Return [x, y] of the center of cell containing provided text 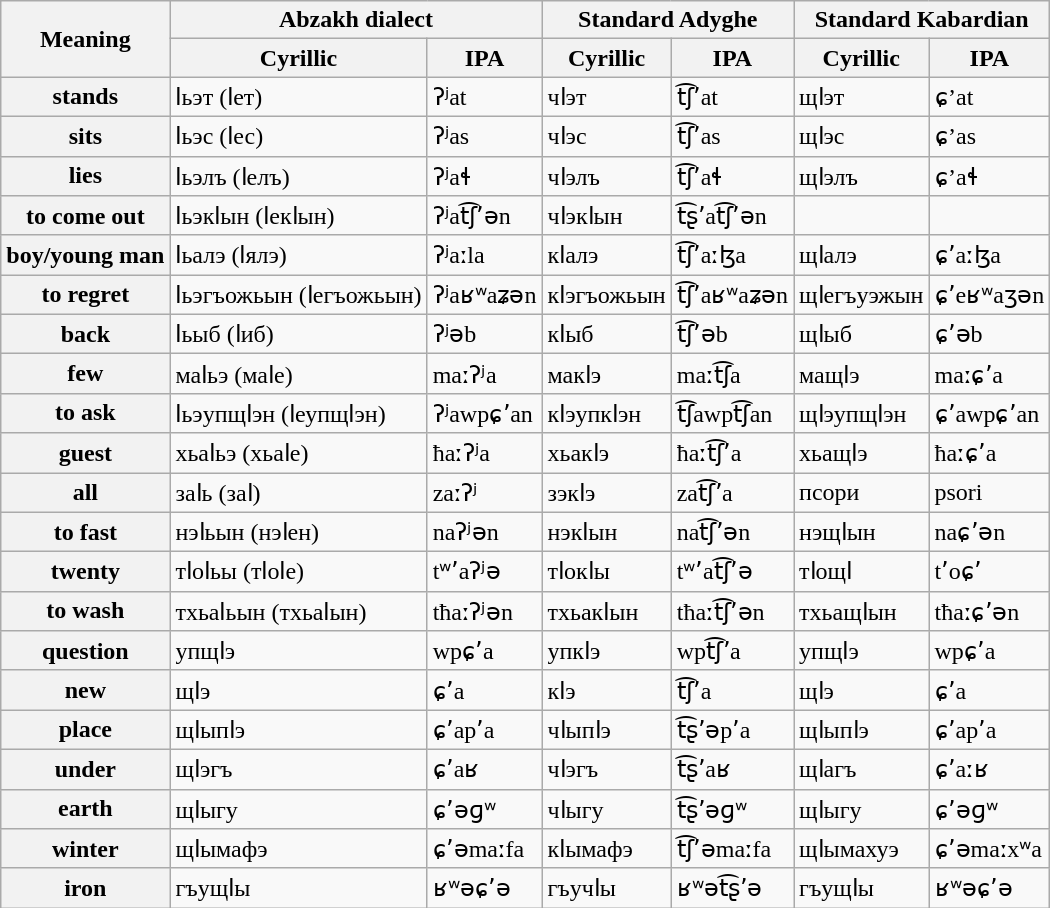
ɕʼəmaːxʷa [990, 849]
t͡ʃʼəmaːfa [732, 849]
щӏэт [862, 97]
тӏокӏы [606, 572]
тӏоӏьы (тӏоӏе) [298, 572]
t͡ʃʼas [732, 136]
ɕ’at [990, 97]
t͡ʂʼat͡ʃʼən [732, 216]
щӏегъуэжын [862, 295]
maːʔʲa [484, 374]
гъучӏы [606, 888]
псори [862, 492]
ɕʼəb [990, 334]
to come out [86, 216]
ħaːt͡ʃʼa [732, 453]
ɕ’aɬ [990, 176]
winter [86, 849]
тхьащӏын [862, 611]
ӏьэс (ӏес) [298, 136]
tħaːɕʼən [990, 611]
tʼoɕʼ [990, 572]
new [86, 690]
Standard Kabardian [922, 20]
ħaːʔʲa [484, 453]
zaːʔʲ [484, 492]
ӏьэкӏын (ӏекӏын) [298, 216]
кӏыб [606, 334]
naɕʼən [990, 532]
чӏэс [606, 136]
заӏь (заӏ) [298, 492]
t͡ʃʼaɬ [732, 176]
ɕ’as [990, 136]
Meaning [86, 39]
back [86, 334]
to wash [86, 611]
ӏьэт (ӏет) [298, 97]
щӏэлъ [862, 176]
tʷʼat͡ʃʼə [732, 572]
under [86, 769]
тхьаӏьын (тхьаӏын) [298, 611]
ɕʼaʁ [484, 769]
question [86, 651]
t͡ʂʼaʁ [732, 769]
щӏэгъ [298, 769]
t͡ʃawpt͡ʃan [732, 413]
ʔʲaːla [484, 255]
чӏыгу [606, 809]
кӏэ [606, 690]
twenty [86, 572]
хьакӏэ [606, 453]
нэӏьын (нэӏен) [298, 532]
few [86, 374]
ħaːɕʼa [990, 453]
кӏэупкӏэн [606, 413]
щӏэс [862, 136]
ʔʲawpɕʼan [484, 413]
tħaːʔʲən [484, 611]
ɕʼaːʁ [990, 769]
ʔʲat [484, 97]
sits [86, 136]
all [86, 492]
нэкӏын [606, 532]
maːt͡ʃa [732, 374]
t͡ʃʼa [732, 690]
щӏымафэ [298, 849]
тӏощӏ [862, 572]
маӏьэ (маӏе) [298, 374]
t͡ʃʼaːɮa [732, 255]
ɕʼeʁʷaʒən [990, 295]
naʔʲən [484, 532]
to regret [86, 295]
чӏыпӏэ [606, 730]
guest [86, 453]
t͡ʃʼəb [732, 334]
earth [86, 809]
щӏыб [862, 334]
lies [86, 176]
кӏымафэ [606, 849]
щӏэупщӏэн [862, 413]
упкӏэ [606, 651]
zat͡ʃʼa [732, 492]
t͡ʃʼat [732, 97]
чӏэт [606, 97]
to fast [86, 532]
t͡ʃʼaʁʷaʑən [732, 295]
wpt͡ʃʼa [732, 651]
ʁʷət͡ʂʼə [732, 888]
кӏалэ [606, 255]
ɕʼəmaːfa [484, 849]
t͡ʂʼəpʼa [732, 730]
stands [86, 97]
t͡ʂʼəɡʷ [732, 809]
tʷʼaʔʲə [484, 572]
ʔʲas [484, 136]
place [86, 730]
Standard Adyghe [668, 20]
tħaːt͡ʃʼən [732, 611]
maːɕʼa [990, 374]
щӏымахуэ [862, 849]
ɕʼawpɕʼan [990, 413]
ʔʲat͡ʃʼən [484, 216]
макӏэ [606, 374]
чӏэлъ [606, 176]
ʔʲəb [484, 334]
ɕʼaːɮa [990, 255]
чӏэкӏын [606, 216]
щӏалэ [862, 255]
хьащӏэ [862, 453]
мащӏэ [862, 374]
щӏагъ [862, 769]
зэкӏэ [606, 492]
ӏьэлъ (ӏелъ) [298, 176]
ӏьалэ (ӏялэ) [298, 255]
кӏэгъожьын [606, 295]
psori [990, 492]
тхьакӏын [606, 611]
ʔʲaɬ [484, 176]
ʔʲaʁʷaʑən [484, 295]
ӏьэгъожьын (ӏегъожьын) [298, 295]
boy/young man [86, 255]
хьаӏьэ (хьаӏе) [298, 453]
iron [86, 888]
чӏэгъ [606, 769]
to ask [86, 413]
ӏьыб (ӏиб) [298, 334]
nat͡ʃʼən [732, 532]
Abzakh dialect [356, 20]
ӏьэупщӏэн (ӏеупщӏэн) [298, 413]
нэщӏын [862, 532]
